Extract the (x, y) coordinate from the center of the cell holding the provided text.  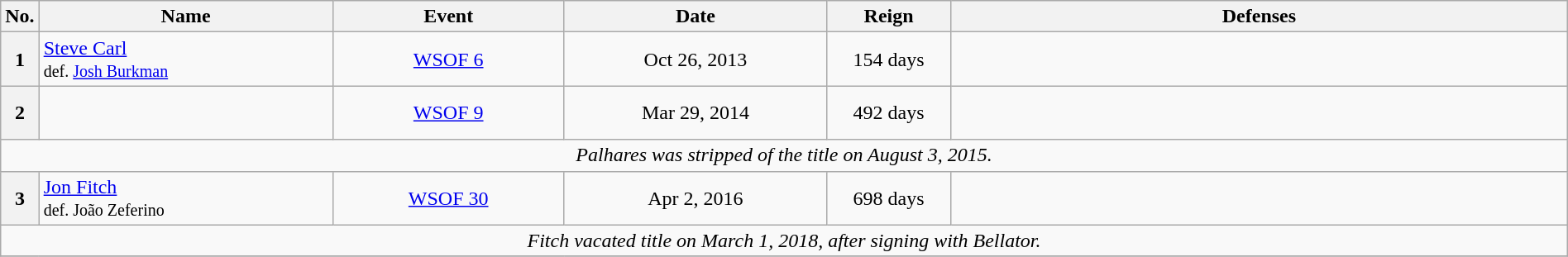
Steve Carldef. Josh Burkman (185, 59)
492 days (889, 112)
Defenses (1260, 17)
Name (185, 17)
3 (20, 198)
Mar 29, 2014 (695, 112)
2 (20, 112)
Apr 2, 2016 (695, 198)
1 (20, 59)
Palhares was stripped of the title on August 3, 2015. (784, 155)
Date (695, 17)
Oct 26, 2013 (695, 59)
Reign (889, 17)
WSOF 9 (448, 112)
WSOF 6 (448, 59)
698 days (889, 198)
Event (448, 17)
Fitch vacated title on March 1, 2018, after signing with Bellator. (784, 240)
Jon Fitchdef. João Zeferino (185, 198)
No. (20, 17)
154 days (889, 59)
WSOF 30 (448, 198)
